From the cell containing the given text, extract its center point as [x, y] coordinate. 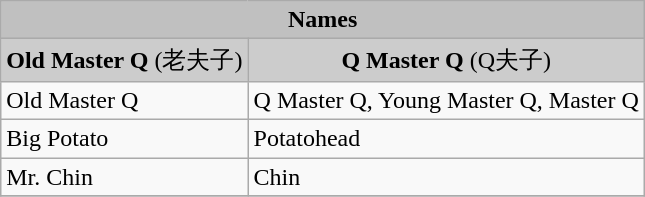
Names [323, 20]
Big Potato [124, 138]
Old Master Q [124, 100]
Q Master Q (Q夫子) [446, 60]
Q Master Q, Young Master Q, Master Q [446, 100]
Old Master Q (老夫子) [124, 60]
Potatohead [446, 138]
Chin [446, 177]
Mr. Chin [124, 177]
